Determine the [x, y] coordinate at the center of the cell enclosing the given text.  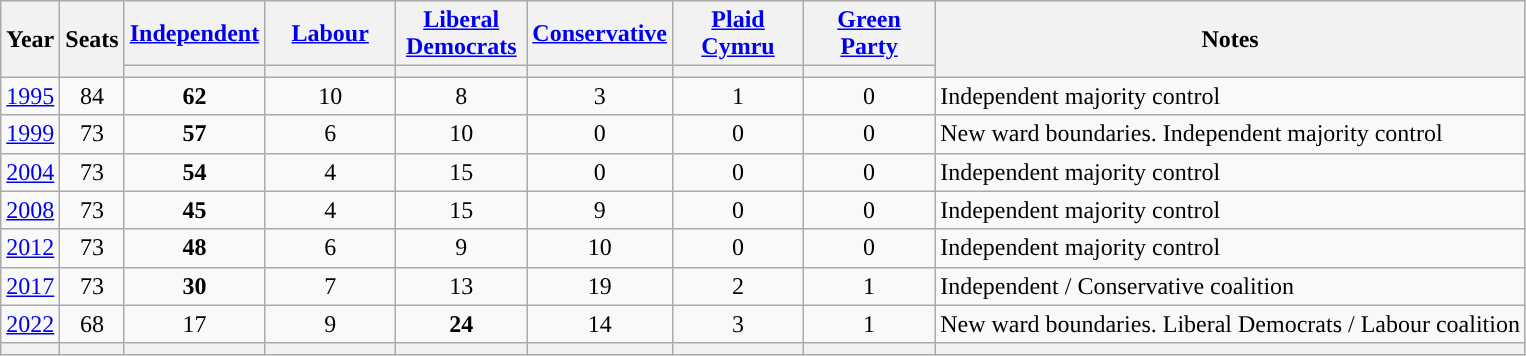
Independent / Conservative coalition [1230, 286]
2012 [30, 248]
7 [330, 286]
19 [600, 286]
2008 [30, 210]
45 [194, 210]
New ward boundaries. Liberal Democrats / Labour coalition [1230, 324]
24 [462, 324]
Plaid Cymru [738, 34]
Labour [330, 34]
Green Party [870, 34]
Notes [1230, 39]
14 [600, 324]
1999 [30, 134]
Year [30, 39]
Conservative [600, 34]
Liberal Democrats [462, 34]
Seats [92, 39]
2022 [30, 324]
1995 [30, 96]
8 [462, 96]
2 [738, 286]
84 [92, 96]
30 [194, 286]
13 [462, 286]
17 [194, 324]
54 [194, 172]
2017 [30, 286]
57 [194, 134]
48 [194, 248]
2004 [30, 172]
New ward boundaries. Independent majority control [1230, 134]
62 [194, 96]
68 [92, 324]
Independent [194, 34]
